Find where the given text appears and provide that cell's center as (X, Y) coordinate. 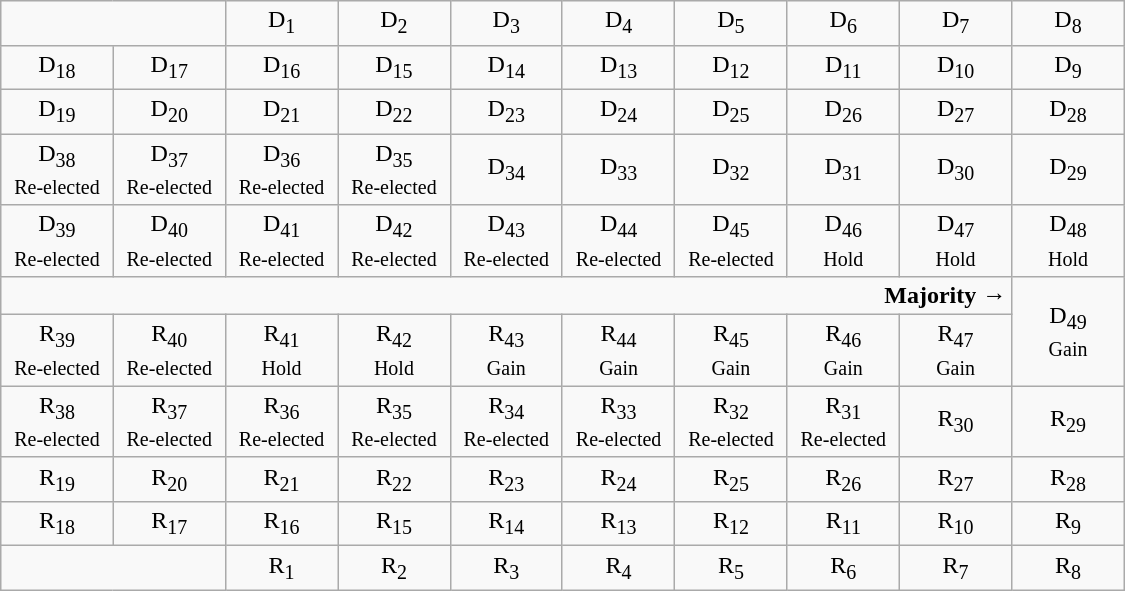
R4 (618, 568)
Majority → (506, 295)
R33Re-elected (618, 422)
D8 (1068, 23)
D32 (731, 170)
D48Hold (1068, 240)
D22 (394, 111)
D13 (618, 67)
R47Gain (955, 350)
R1 (281, 568)
R42Hold (394, 350)
D23 (506, 111)
R34Re-elected (506, 422)
D26 (843, 111)
D35Re-elected (394, 170)
R36Re-elected (281, 422)
D36Re-elected (281, 170)
R35Re-elected (394, 422)
D12 (731, 67)
R14 (506, 524)
D16 (281, 67)
D34 (506, 170)
R40Re-elected (169, 350)
D41Re-elected (281, 240)
R6 (843, 568)
D40Re-elected (169, 240)
D39Re-elected (57, 240)
D46Hold (843, 240)
R32Re-elected (731, 422)
R30 (955, 422)
R9 (1068, 524)
R44Gain (618, 350)
D1 (281, 23)
D4 (618, 23)
D42Re-elected (394, 240)
R19 (57, 479)
D20 (169, 111)
R11 (843, 524)
D10 (955, 67)
D14 (506, 67)
D21 (281, 111)
R27 (955, 479)
R22 (394, 479)
R37Re-elected (169, 422)
R21 (281, 479)
R25 (731, 479)
R43Gain (506, 350)
R2 (394, 568)
R10 (955, 524)
R26 (843, 479)
R46Gain (843, 350)
R41Hold (281, 350)
D47Hold (955, 240)
R13 (618, 524)
D19 (57, 111)
R28 (1068, 479)
R38Re-elected (57, 422)
D38Re-elected (57, 170)
D15 (394, 67)
R31Re-elected (843, 422)
R7 (955, 568)
D45Re-elected (731, 240)
R3 (506, 568)
R24 (618, 479)
R16 (281, 524)
D49Gain (1068, 330)
R17 (169, 524)
D3 (506, 23)
D2 (394, 23)
D29 (1068, 170)
D31 (843, 170)
D7 (955, 23)
D11 (843, 67)
D37Re-elected (169, 170)
D30 (955, 170)
R8 (1068, 568)
R29 (1068, 422)
D17 (169, 67)
R23 (506, 479)
D5 (731, 23)
R39Re-elected (57, 350)
R18 (57, 524)
R12 (731, 524)
R45Gain (731, 350)
D25 (731, 111)
R20 (169, 479)
D33 (618, 170)
R15 (394, 524)
D44Re-elected (618, 240)
D18 (57, 67)
D9 (1068, 67)
D24 (618, 111)
D6 (843, 23)
D28 (1068, 111)
R5 (731, 568)
D43Re-elected (506, 240)
D27 (955, 111)
